Extract the (X, Y) coordinate from the center of the cell holding the provided text.  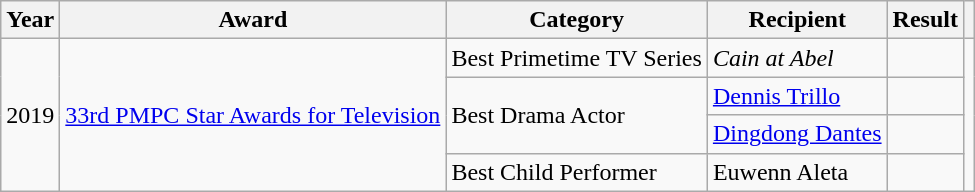
Result (925, 20)
Recipient (797, 20)
Category (576, 20)
Euwenn Aleta (797, 172)
Cain at Abel (797, 58)
Best Primetime TV Series (576, 58)
2019 (30, 115)
Year (30, 20)
Dingdong Dantes (797, 134)
Best Drama Actor (576, 115)
Best Child Performer (576, 172)
33rd PMPC Star Awards for Television (253, 115)
Dennis Trillo (797, 96)
Award (253, 20)
